Provide the [x, y] coordinate of the cell's center where the given text is located.  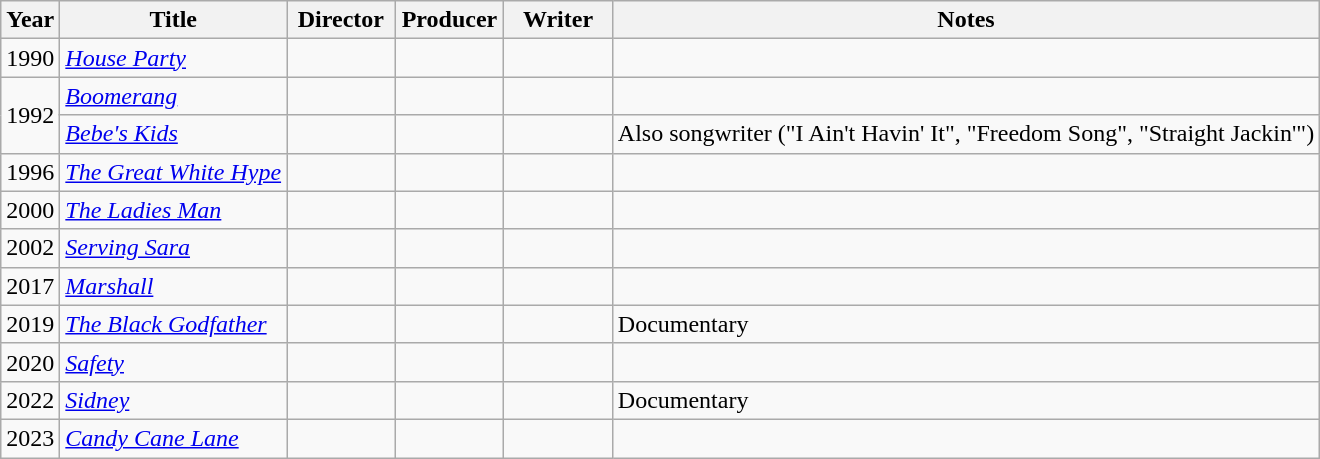
1990 [30, 58]
Year [30, 20]
Also songwriter ("I Ain't Havin' It", "Freedom Song", "Straight Jackin'") [966, 134]
2000 [30, 210]
House Party [174, 58]
Producer [450, 20]
Director [342, 20]
Boomerang [174, 96]
1996 [30, 172]
2002 [30, 248]
2022 [30, 400]
Notes [966, 20]
2019 [30, 324]
The Black Godfather [174, 324]
Writer [558, 20]
Marshall [174, 286]
Safety [174, 362]
The Great White Hype [174, 172]
2020 [30, 362]
2023 [30, 438]
Title [174, 20]
1992 [30, 115]
Bebe's Kids [174, 134]
Candy Cane Lane [174, 438]
Serving Sara [174, 248]
2017 [30, 286]
The Ladies Man [174, 210]
Sidney [174, 400]
